Return [X, Y] of the center of cell containing provided text 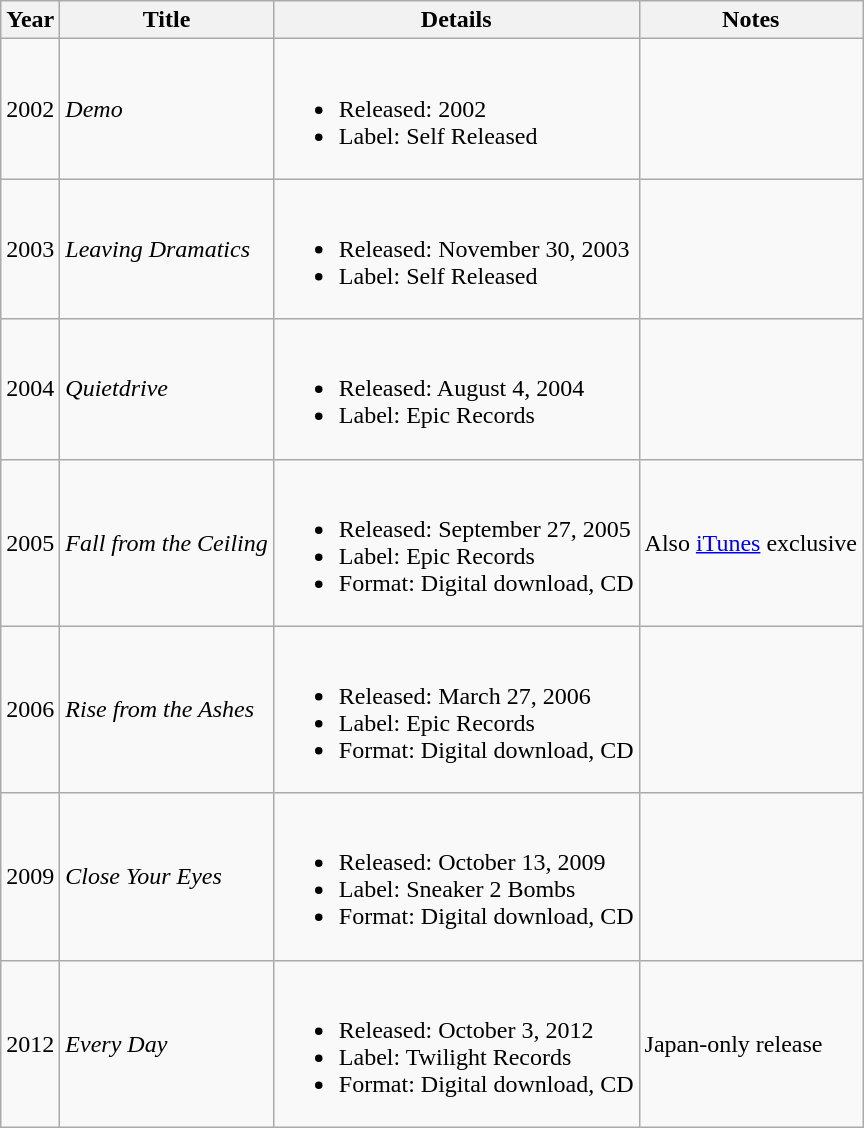
2005 [30, 542]
Released: March 27, 2006Label: Epic RecordsFormat: Digital download, CD [456, 710]
Leaving Dramatics [166, 249]
Demo [166, 109]
Japan-only release [751, 1044]
Fall from the Ceiling [166, 542]
Year [30, 20]
2009 [30, 876]
Quietdrive [166, 389]
2006 [30, 710]
2002 [30, 109]
Released: October 3, 2012Label: Twilight RecordsFormat: Digital download, CD [456, 1044]
Also iTunes exclusive [751, 542]
2003 [30, 249]
Released: November 30, 2003Label: Self Released [456, 249]
2004 [30, 389]
Notes [751, 20]
Released: September 27, 2005Label: Epic RecordsFormat: Digital download, CD [456, 542]
Details [456, 20]
2012 [30, 1044]
Rise from the Ashes [166, 710]
Released: 2002Label: Self Released [456, 109]
Released: August 4, 2004Label: Epic Records [456, 389]
Every Day [166, 1044]
Released: October 13, 2009Label: Sneaker 2 BombsFormat: Digital download, CD [456, 876]
Close Your Eyes [166, 876]
Title [166, 20]
